Search for the cell housing the specified text and yield its [x, y] center coordinate. 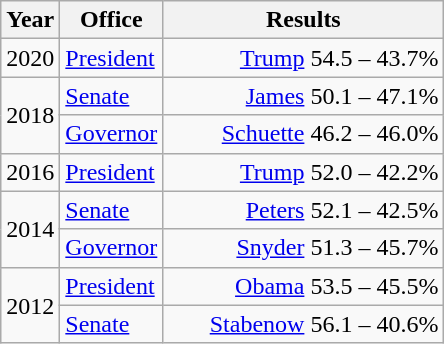
2018 [30, 115]
2020 [30, 58]
Year [30, 20]
James 50.1 – 47.1% [304, 96]
2016 [30, 172]
Snyder 51.3 – 45.7% [304, 248]
Schuette 46.2 – 46.0% [304, 134]
2014 [30, 229]
Stabenow 56.1 – 40.6% [304, 324]
2012 [30, 305]
Trump 52.0 – 42.2% [304, 172]
Obama 53.5 – 45.5% [304, 286]
Trump 54.5 – 43.7% [304, 58]
Results [304, 20]
Office [112, 20]
Peters 52.1 – 42.5% [304, 210]
